Identify which cell holds the provided text, then report its (X, Y) central coordinate. 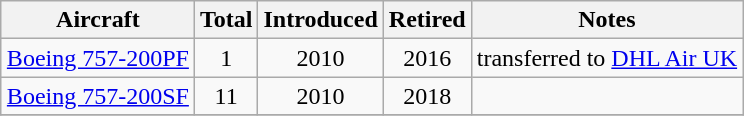
Notes (606, 20)
Aircraft (98, 20)
1 (226, 58)
Introduced (320, 20)
transferred to DHL Air UK (606, 58)
2016 (427, 58)
Retired (427, 20)
Total (226, 20)
Boeing 757-200PF (98, 58)
2018 (427, 96)
11 (226, 96)
Boeing 757-200SF (98, 96)
